Capture the cell that displays the provided text and extract its (X, Y) central coordinate. 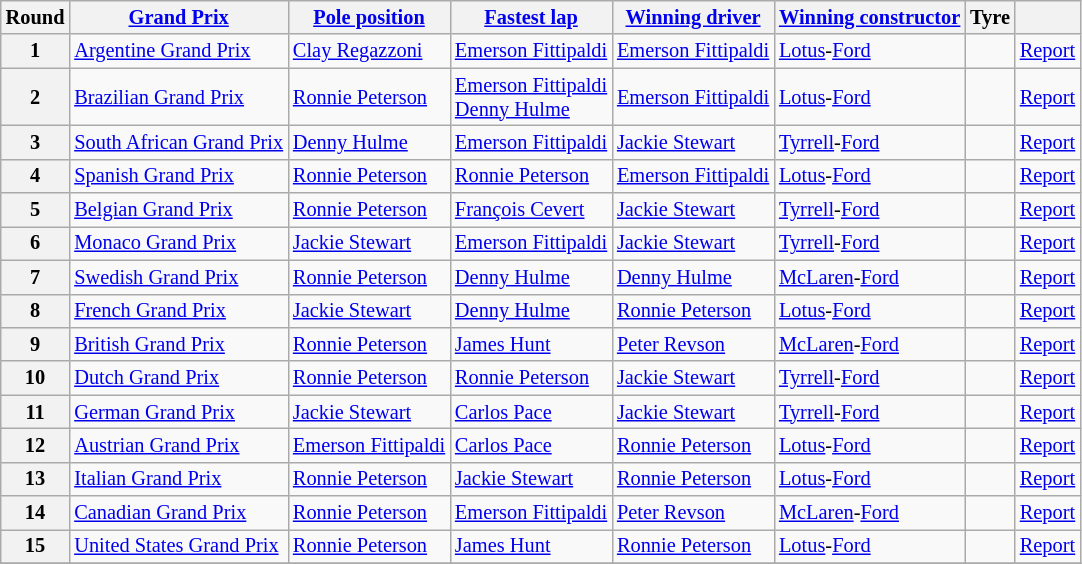
Winning driver (693, 17)
Pole position (369, 17)
British Grand Prix (178, 344)
Monaco Grand Prix (178, 243)
Belgian Grand Prix (178, 210)
8 (36, 311)
Round (36, 17)
Dutch Grand Prix (178, 378)
Austrian Grand Prix (178, 445)
6 (36, 243)
Winning constructor (870, 17)
German Grand Prix (178, 412)
Emerson Fittipaldi Denny Hulme (531, 97)
14 (36, 513)
7 (36, 277)
3 (36, 142)
15 (36, 546)
Canadian Grand Prix (178, 513)
Spanish Grand Prix (178, 176)
13 (36, 479)
Italian Grand Prix (178, 479)
2 (36, 97)
Clay Regazzoni (369, 51)
French Grand Prix (178, 311)
François Cevert (531, 210)
Brazilian Grand Prix (178, 97)
South African Grand Prix (178, 142)
12 (36, 445)
11 (36, 412)
1 (36, 51)
4 (36, 176)
Argentine Grand Prix (178, 51)
Grand Prix (178, 17)
5 (36, 210)
10 (36, 378)
9 (36, 344)
Swedish Grand Prix (178, 277)
Fastest lap (531, 17)
Tyre (990, 17)
United States Grand Prix (178, 546)
